From the cell containing the given text, extract its center point as [X, Y] coordinate. 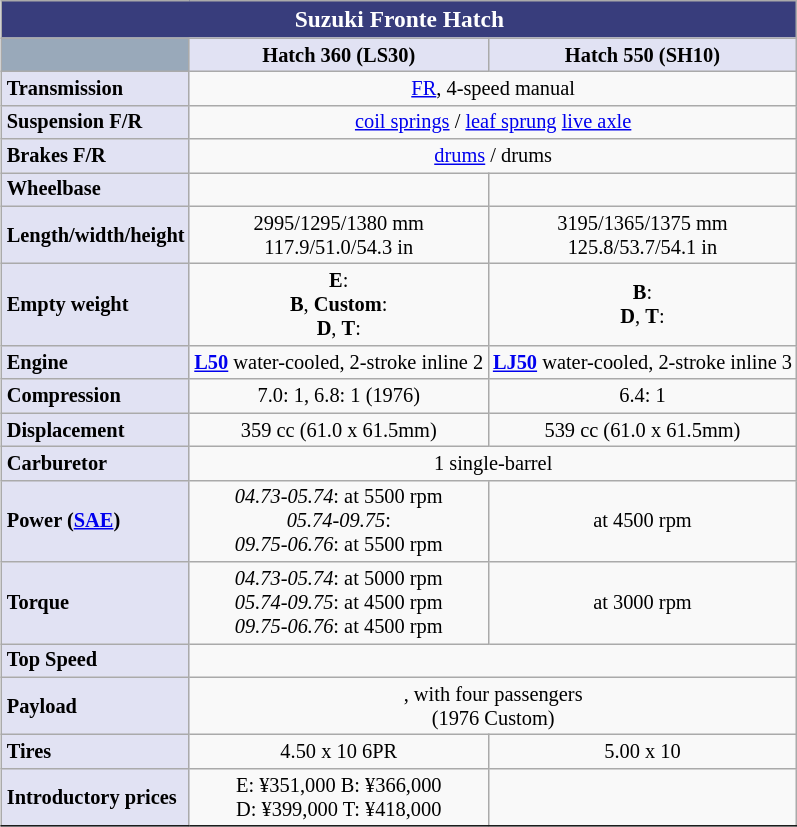
drums / drums [492, 156]
04.73-05.74: at 5000 rpm05.74-09.75: at 4500 rpm09.75-06.76: at 4500 rpm [338, 603]
FR, 4-speed manual [492, 89]
Hatch 550 (SH10) [642, 55]
B: D, T: [642, 305]
coil springs / leaf sprung live axle [492, 122]
7.0: 1, 6.8: 1 (1976) [338, 396]
539 cc (61.0 x 61.5mm) [642, 430]
Power (SAE) [96, 521]
Hatch 360 (LS30) [338, 55]
Compression [96, 396]
Empty weight [96, 305]
Length/width/height [96, 235]
at 4500 rpm [642, 521]
E: ¥351,000 B: ¥366,000 D: ¥399,000 T: ¥418,000 [338, 798]
L50 water-cooled, 2-stroke inline 2 [338, 363]
Torque [96, 603]
1 single-barrel [492, 464]
Transmission [96, 89]
Top Speed [96, 661]
Carburetor [96, 464]
Suzuki Fronte Hatch [400, 19]
5.00 x 10 [642, 752]
Brakes F/R [96, 156]
3195/1365/1375 mm 125.8/53.7/54.1 in [642, 235]
, with four passengers (1976 Custom) [492, 706]
Wheelbase [96, 190]
04.73-05.74: at 5500 rpm05.74-09.75: 09.75-06.76: at 5500 rpm [338, 521]
359 cc (61.0 x 61.5mm) [338, 430]
LJ50 water-cooled, 2-stroke inline 3 [642, 363]
Introductory prices [96, 798]
Engine [96, 363]
Suspension F/R [96, 122]
4.50 x 10 6PR [338, 752]
6.4: 1 [642, 396]
Displacement [96, 430]
E: B, Custom: D, T: [338, 305]
Payload [96, 706]
2995/1295/1380 mm 117.9/51.0/54.3 in [338, 235]
at 3000 rpm [642, 603]
Tires [96, 752]
